Locate the cell with the specified text and output its (x, y) center coordinate. 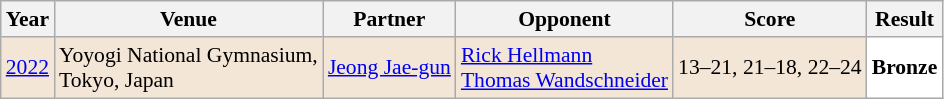
Venue (188, 19)
Jeong Jae-gun (390, 68)
Score (770, 19)
Year (28, 19)
2022 (28, 68)
Opponent (564, 19)
Result (905, 19)
Yoyogi National Gymnasium,Tokyo, Japan (188, 68)
Rick Hellmann Thomas Wandschneider (564, 68)
Partner (390, 19)
13–21, 21–18, 22–24 (770, 68)
Bronze (905, 68)
